Pinpoint the cell where the given text exists, returning its [x, y] midpoint coordinate. 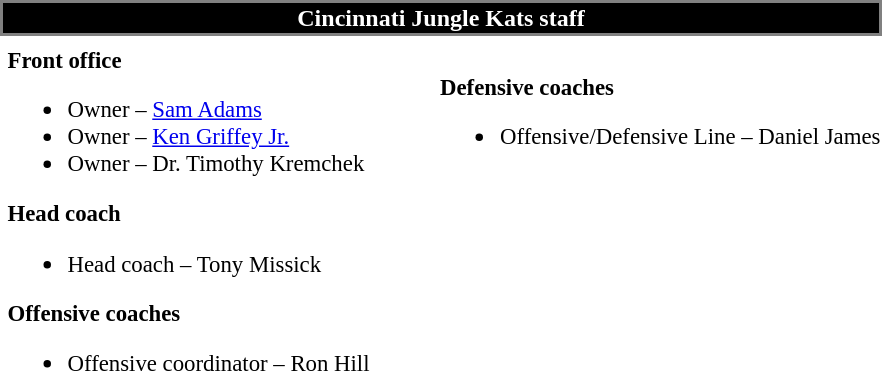
Cincinnati Jungle Kats staff [441, 18]
